Identify which cell holds the provided text, then report its (X, Y) central coordinate. 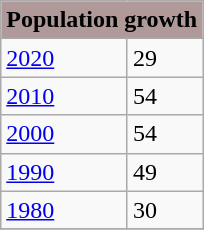
1990 (64, 172)
2010 (64, 96)
49 (164, 172)
30 (164, 210)
2000 (64, 134)
2020 (64, 58)
1980 (64, 210)
29 (164, 58)
Population growth (102, 20)
